Return [x, y] of the center of cell containing provided text 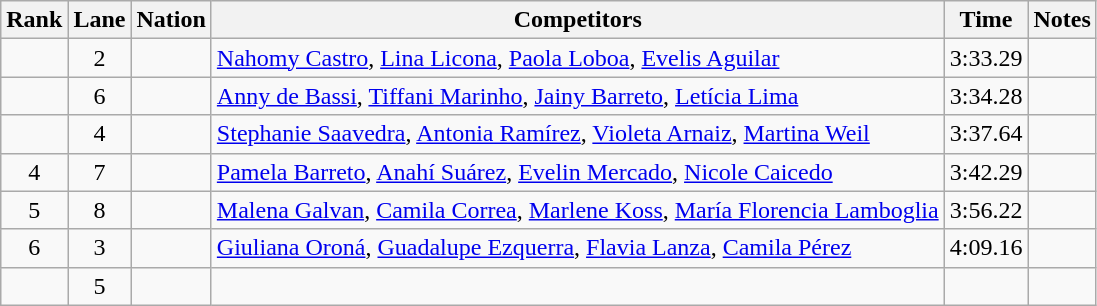
Giuliana Oroná, Guadalupe Ezquerra, Flavia Lanza, Camila Pérez [578, 248]
Stephanie Saavedra, Antonia Ramírez, Violeta Arnaiz, Martina Weil [578, 134]
Anny de Bassi, Tiffani Marinho, Jainy Barreto, Letícia Lima [578, 96]
8 [100, 210]
3:42.29 [986, 172]
3:37.64 [986, 134]
Nahomy Castro, Lina Licona, Paola Loboa, Evelis Aguilar [578, 58]
Pamela Barreto, Anahí Suárez, Evelin Mercado, Nicole Caicedo [578, 172]
3 [100, 248]
3:33.29 [986, 58]
Nation [171, 20]
2 [100, 58]
4:09.16 [986, 248]
Notes [1062, 20]
Competitors [578, 20]
Rank [34, 20]
Malena Galvan, Camila Correa, Marlene Koss, María Florencia Lamboglia [578, 210]
Lane [100, 20]
3:34.28 [986, 96]
3:56.22 [986, 210]
7 [100, 172]
Time [986, 20]
